Return the (X, Y) coordinate for the center point of the cell that contains the specified text.  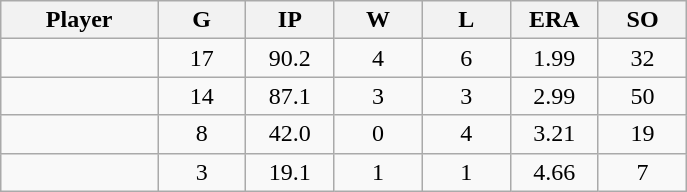
G (202, 20)
19 (642, 134)
Player (80, 20)
17 (202, 58)
4.66 (554, 172)
ERA (554, 20)
3.21 (554, 134)
2.99 (554, 96)
87.1 (290, 96)
L (466, 20)
32 (642, 58)
90.2 (290, 58)
1.99 (554, 58)
14 (202, 96)
42.0 (290, 134)
19.1 (290, 172)
7 (642, 172)
0 (378, 134)
8 (202, 134)
50 (642, 96)
IP (290, 20)
6 (466, 58)
SO (642, 20)
W (378, 20)
